Pinpoint the cell where the given text exists, returning its [X, Y] midpoint coordinate. 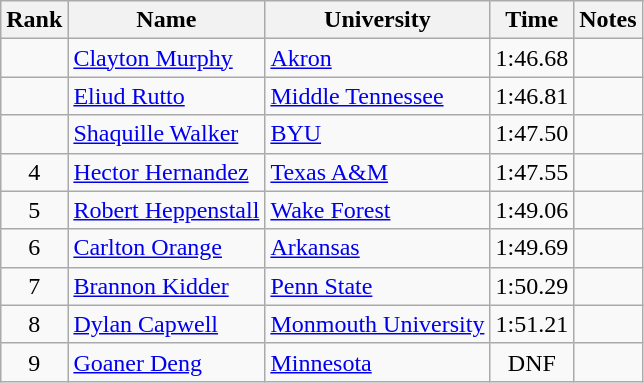
1:47.50 [532, 134]
1:46.68 [532, 58]
Hector Hernandez [166, 172]
8 [34, 324]
1:49.69 [532, 248]
1:49.06 [532, 210]
7 [34, 286]
Time [532, 20]
Penn State [378, 286]
DNF [532, 362]
University [378, 20]
1:46.81 [532, 96]
Minnesota [378, 362]
1:51.21 [532, 324]
9 [34, 362]
Middle Tennessee [378, 96]
BYU [378, 134]
Arkansas [378, 248]
1:47.55 [532, 172]
1:50.29 [532, 286]
Clayton Murphy [166, 58]
Carlton Orange [166, 248]
Brannon Kidder [166, 286]
Rank [34, 20]
Robert Heppenstall [166, 210]
Name [166, 20]
Monmouth University [378, 324]
Shaquille Walker [166, 134]
Akron [378, 58]
Notes [608, 20]
Goaner Deng [166, 362]
5 [34, 210]
Dylan Capwell [166, 324]
Texas A&M [378, 172]
Wake Forest [378, 210]
4 [34, 172]
Eliud Rutto [166, 96]
6 [34, 248]
